Scan for the cell matching the given text and deliver its [x, y] coordinate at center. 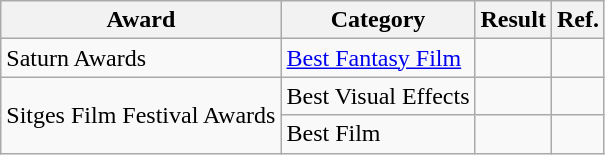
Ref. [578, 20]
Best Visual Effects [378, 96]
Best Film [378, 134]
Saturn Awards [141, 58]
Sitges Film Festival Awards [141, 115]
Best Fantasy Film [378, 58]
Result [513, 20]
Category [378, 20]
Award [141, 20]
